Search for the cell housing the specified text and yield its [X, Y] center coordinate. 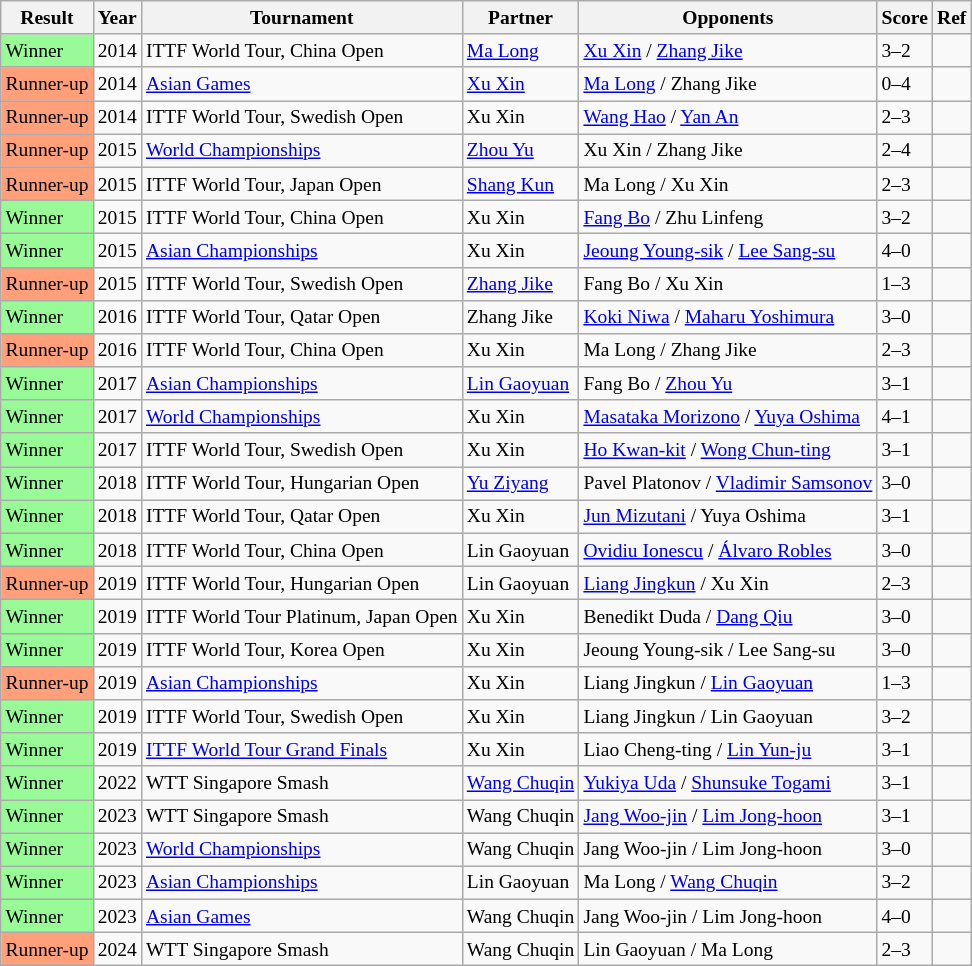
Wang Hao / Yan An [728, 118]
ITTF World Tour Grand Finals [302, 750]
Fang Bo / Zhou Yu [728, 384]
Fang Bo / Zhu Linfeng [728, 216]
ITTF World Tour, Japan Open [302, 184]
Yukiya Uda / Shunsuke Togami [728, 782]
Zhou Yu [520, 150]
Pavel Platonov / Vladimir Samsonov [728, 484]
Lin Gaoyuan / Ma Long [728, 950]
Yu Ziyang [520, 484]
Opponents [728, 18]
Ma Long [520, 50]
Ho Kwan-kit / Wong Chun-ting [728, 450]
Ref [952, 18]
Year [117, 18]
Koki Niwa / Maharu Yoshimura [728, 316]
4–1 [905, 416]
Shang Kun [520, 184]
2024 [117, 950]
Liao Cheng-ting / Lin Yun-ju [728, 750]
Liang Jingkun / Xu Xin [728, 584]
Tournament [302, 18]
2022 [117, 782]
ITTF World Tour, Korea Open [302, 650]
0–4 [905, 84]
Result [47, 18]
Partner [520, 18]
Ma Long / Xu Xin [728, 184]
Benedikt Duda / Dang Qiu [728, 616]
Ovidiu Ionescu / Álvaro Robles [728, 550]
Jun Mizutani / Yuya Oshima [728, 516]
Fang Bo / Xu Xin [728, 284]
Ma Long / Wang Chuqin [728, 882]
2–4 [905, 150]
Masataka Morizono / Yuya Oshima [728, 416]
Score [905, 18]
ITTF World Tour Platinum, Japan Open [302, 616]
